Determine the (x, y) coordinate at the center of the cell enclosing the given text.  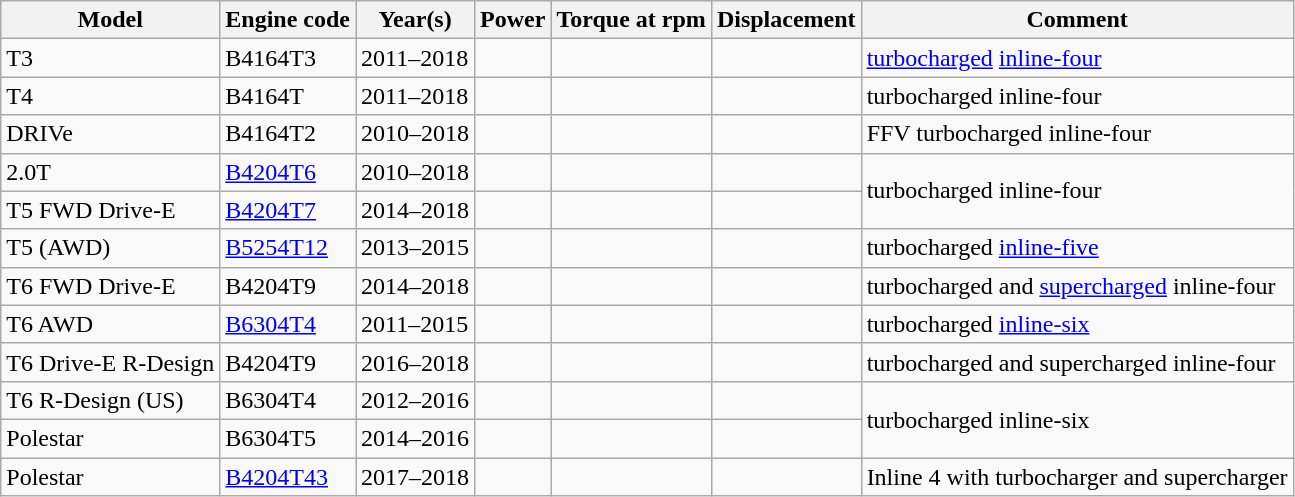
B5254T12 (288, 248)
B4204T43 (288, 477)
B4204T7 (288, 210)
DRIVe (110, 134)
B4164T2 (288, 134)
Comment (1077, 20)
2016–2018 (416, 362)
T6 R-Design (US) (110, 400)
T4 (110, 96)
T5 (AWD) (110, 248)
Power (513, 20)
Engine code (288, 20)
Model (110, 20)
T6 Drive-E R-Design (110, 362)
B4164T (288, 96)
FFV turbocharged inline-four (1077, 134)
Torque at rpm (631, 20)
2014–2016 (416, 438)
B4204T6 (288, 172)
T6 AWD (110, 324)
Year(s) (416, 20)
2.0T (110, 172)
2011–2015 (416, 324)
T5 FWD Drive-E (110, 210)
Inline 4 with turbocharger and supercharger (1077, 477)
T3 (110, 58)
B6304T5 (288, 438)
B4164T3 (288, 58)
T6 FWD Drive-E (110, 286)
2013–2015 (416, 248)
2017–2018 (416, 477)
2012–2016 (416, 400)
turbocharged inline-five (1077, 248)
Displacement (786, 20)
